Locate the cell with the specified text and output its [X, Y] center coordinate. 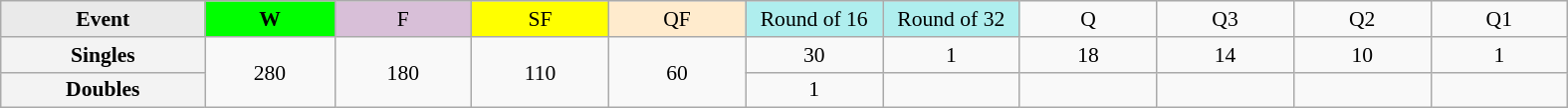
10 [1362, 55]
60 [677, 72]
14 [1226, 55]
SF [541, 19]
280 [270, 72]
Doubles [104, 90]
110 [541, 72]
Round of 16 [814, 19]
18 [1088, 55]
Q3 [1226, 19]
180 [403, 72]
QF [677, 19]
W [270, 19]
Event [104, 19]
Q2 [1362, 19]
Q [1088, 19]
Q1 [1499, 19]
30 [814, 55]
F [403, 19]
Singles [104, 55]
Round of 32 [951, 19]
